Output the (x, y) coordinate of the center of the cell containing the given text.  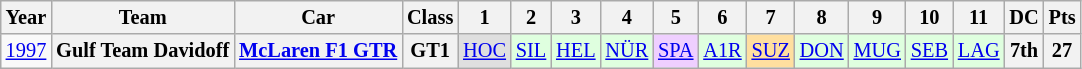
SEB (930, 51)
Car (318, 17)
9 (878, 17)
LAG (979, 51)
1 (484, 17)
Team (142, 17)
SUZ (771, 51)
GT1 (430, 51)
Pts (1062, 17)
A1R (722, 51)
7th (1024, 51)
Gulf Team Davidoff (142, 51)
Class (430, 17)
27 (1062, 51)
6 (722, 17)
4 (626, 17)
2 (531, 17)
7 (771, 17)
NÜR (626, 51)
10 (930, 17)
3 (576, 17)
SIL (531, 51)
SPA (676, 51)
11 (979, 17)
8 (822, 17)
HEL (576, 51)
DON (822, 51)
1997 (26, 51)
HOC (484, 51)
Year (26, 17)
5 (676, 17)
McLaren F1 GTR (318, 51)
DC (1024, 17)
MUG (878, 51)
